Output the (X, Y) coordinate of the center of the cell containing the given text.  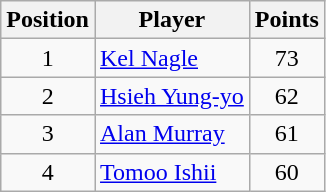
3 (48, 134)
2 (48, 96)
60 (286, 172)
Alan Murray (172, 134)
4 (48, 172)
73 (286, 58)
61 (286, 134)
62 (286, 96)
Hsieh Yung-yo (172, 96)
Points (286, 20)
1 (48, 58)
Position (48, 20)
Kel Nagle (172, 58)
Tomoo Ishii (172, 172)
Player (172, 20)
